From the cell containing the given text, extract its center point as (X, Y) coordinate. 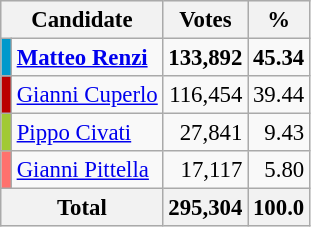
133,892 (206, 58)
Candidate (82, 20)
45.34 (279, 58)
116,454 (206, 95)
Gianni Cuperlo (87, 95)
% (279, 20)
100.0 (279, 208)
27,841 (206, 133)
Gianni Pittella (87, 170)
17,117 (206, 170)
295,304 (206, 208)
Matteo Renzi (87, 58)
9.43 (279, 133)
39.44 (279, 95)
5.80 (279, 170)
Total (82, 208)
Pippo Civati (87, 133)
Votes (206, 20)
